Output the (X, Y) coordinate of the center of the cell containing the given text.  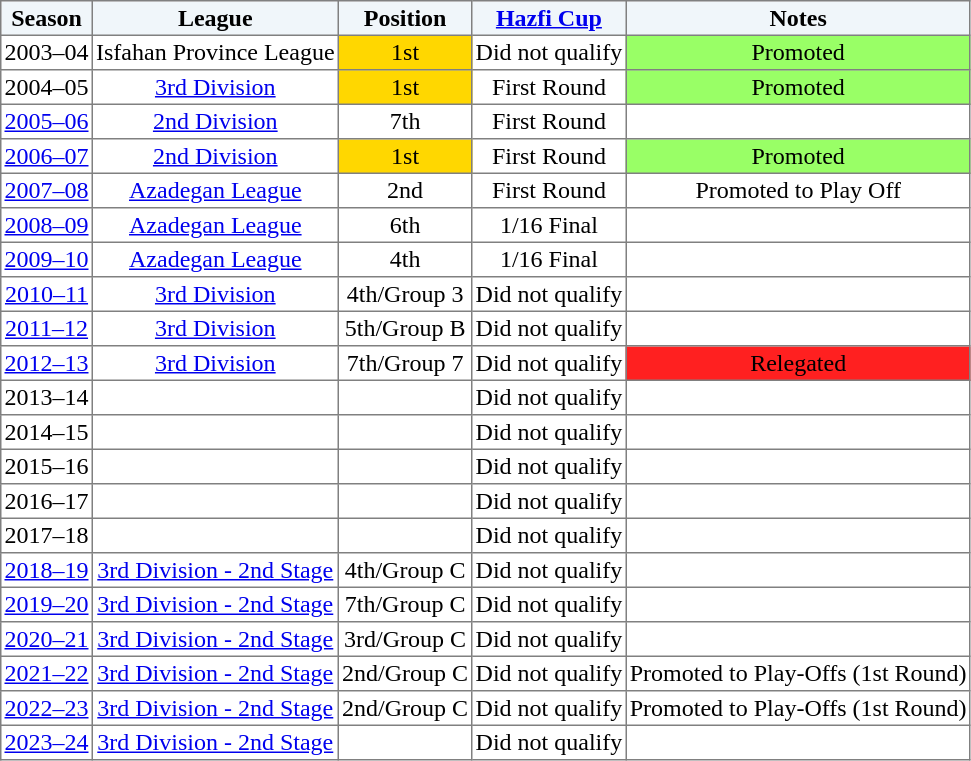
2021–22 (47, 673)
4th/Group C (405, 570)
2020–21 (47, 639)
2017–18 (47, 535)
7th (405, 121)
2016–17 (47, 501)
4th/Group 3 (405, 294)
2003–04 (47, 52)
2004–05 (47, 87)
Hazfi Cup (549, 18)
2018–19 (47, 570)
6th (405, 225)
2006–07 (47, 156)
2008–09 (47, 225)
2009–10 (47, 259)
4th (405, 259)
2011–12 (47, 328)
2007–08 (47, 190)
2013–14 (47, 397)
7th/Group 7 (405, 363)
2012–13 (47, 363)
2022–23 (47, 708)
5th/Group B (405, 328)
2005–06 (47, 121)
2014–15 (47, 432)
Notes (798, 18)
Isfahan Province League (215, 52)
Promoted to Play Off (798, 190)
Relegated (798, 363)
Position (405, 18)
League (215, 18)
2nd (405, 190)
2019–20 (47, 604)
Season (47, 18)
2023–24 (47, 742)
7th/Group C (405, 604)
2010–11 (47, 294)
3rd/Group C (405, 639)
2015–16 (47, 466)
